Find where the given text appears and provide that cell's center as [x, y] coordinate. 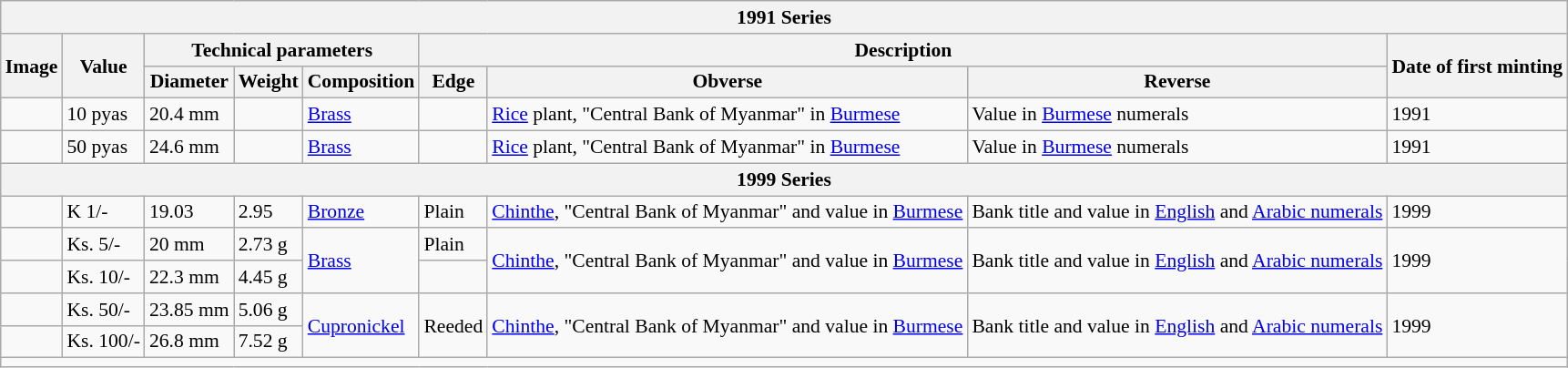
Description [903, 50]
4.45 g [269, 277]
5.06 g [269, 310]
Weight [269, 82]
7.52 g [269, 342]
Reeded [453, 326]
22.3 mm [189, 277]
Obverse [727, 82]
1999 Series [784, 179]
20 mm [189, 245]
10 pyas [103, 115]
Technical parameters [282, 50]
24.6 mm [189, 148]
50 pyas [103, 148]
20.4 mm [189, 115]
Ks. 5/- [103, 245]
Ks. 50/- [103, 310]
2.73 g [269, 245]
Ks. 10/- [103, 277]
23.85 mm [189, 310]
Value [103, 66]
Date of first minting [1477, 66]
Cupronickel [361, 326]
19.03 [189, 212]
Image [32, 66]
26.8 mm [189, 342]
Composition [361, 82]
K 1/- [103, 212]
2.95 [269, 212]
Diameter [189, 82]
Edge [453, 82]
Reverse [1176, 82]
Ks. 100/- [103, 342]
Bronze [361, 212]
1991 Series [784, 17]
